Identify which cell holds the provided text, then report its [X, Y] central coordinate. 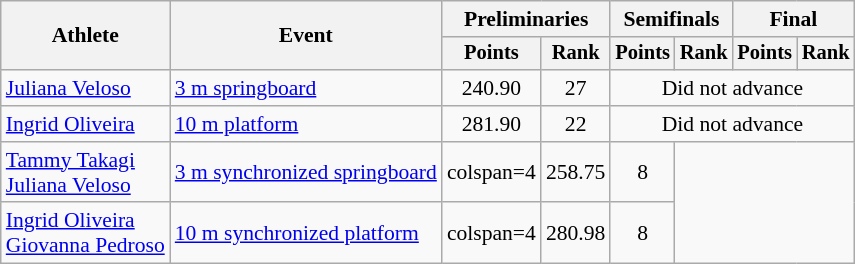
10 m synchronized platform [306, 234]
Ingrid OliveiraGiovanna Pedroso [86, 234]
3 m springboard [306, 88]
Ingrid Oliveira [86, 124]
Semifinals [671, 19]
258.75 [576, 172]
27 [576, 88]
10 m platform [306, 124]
Athlete [86, 36]
Tammy TakagiJuliana Veloso [86, 172]
22 [576, 124]
281.90 [492, 124]
Preliminaries [526, 19]
280.98 [576, 234]
Juliana Veloso [86, 88]
Event [306, 36]
3 m synchronized springboard [306, 172]
Final [793, 19]
240.90 [492, 88]
